Locate the cell with the specified text and output its [x, y] center coordinate. 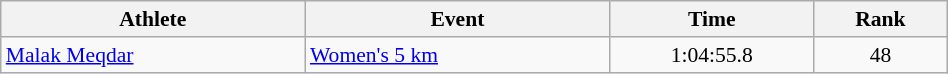
Time [712, 19]
Women's 5 km [458, 55]
Rank [881, 19]
Event [458, 19]
48 [881, 55]
Malak Meqdar [153, 55]
1:04:55.8 [712, 55]
Athlete [153, 19]
